Locate the cell with the specified text and output its (X, Y) center coordinate. 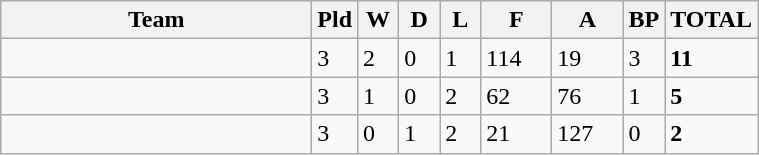
127 (588, 134)
Team (156, 20)
114 (516, 58)
19 (588, 58)
5 (712, 96)
A (588, 20)
Pld (335, 20)
11 (712, 58)
TOTAL (712, 20)
D (420, 20)
L (460, 20)
W (378, 20)
21 (516, 134)
62 (516, 96)
F (516, 20)
76 (588, 96)
BP (644, 20)
